Capture the cell that displays the provided text and extract its (x, y) central coordinate. 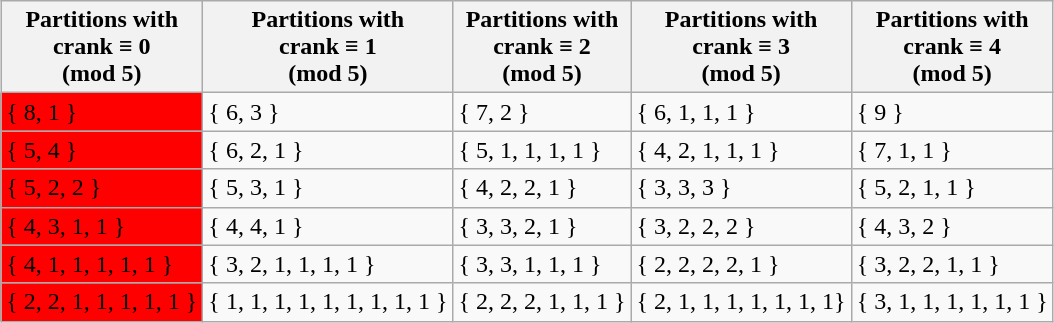
{ 3, 2, 2, 1, 1 } (952, 264)
{ 6, 3 } (328, 112)
{ 2, 1, 1, 1, 1, 1, 1, 1} (741, 302)
{ 7, 2 } (542, 112)
{ 3, 2, 1, 1, 1, 1 } (328, 264)
Partitions with crank ≡ 0 (mod 5) (102, 47)
{ 3, 3, 3 } (741, 188)
{ 4, 3, 2 } (952, 226)
{ 4, 3, 1, 1 } (102, 226)
Partitions with crank ≡ 1 (mod 5) (328, 47)
{ 6, 1, 1, 1 } (741, 112)
{ 5, 2, 1, 1 } (952, 188)
{ 4, 1, 1, 1, 1, 1 } (102, 264)
{ 3, 2, 2, 2 } (741, 226)
Partitions with crank ≡ 3 (mod 5) (741, 47)
{ 2, 2, 2, 2, 1 } (741, 264)
{ 6, 2, 1 } (328, 150)
{ 5, 2, 2 } (102, 188)
{ 4, 4, 1 } (328, 226)
{ 3, 3, 2, 1 } (542, 226)
{ 5, 1, 1, 1, 1 } (542, 150)
Partitions with crank ≡ 4 (mod 5) (952, 47)
{ 8, 1 } (102, 112)
{ 1, 1, 1, 1, 1, 1, 1, 1, 1 } (328, 302)
{ 7, 1, 1 } (952, 150)
{ 4, 2, 2, 1 } (542, 188)
{ 9 } (952, 112)
{ 5, 4 } (102, 150)
{ 2, 2, 2, 1, 1, 1 } (542, 302)
{ 3, 1, 1, 1, 1, 1, 1 } (952, 302)
{ 2, 2, 1, 1, 1, 1, 1 } (102, 302)
{ 3, 3, 1, 1, 1 } (542, 264)
{ 5, 3, 1 } (328, 188)
Partitions with crank ≡ 2 (mod 5) (542, 47)
{ 4, 2, 1, 1, 1 } (741, 150)
